Search for the cell housing the specified text and yield its [X, Y] center coordinate. 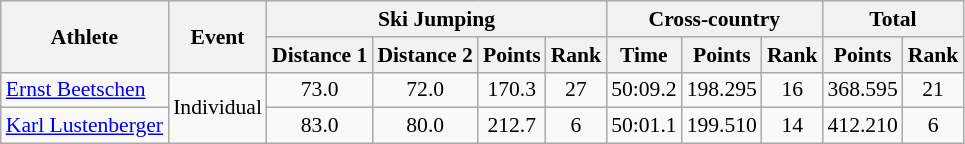
412.210 [862, 126]
80.0 [424, 126]
50:01.1 [644, 126]
Distance 1 [320, 55]
Ski Jumping [436, 19]
199.510 [722, 126]
Event [218, 36]
Athlete [84, 36]
368.595 [862, 90]
16 [792, 90]
170.3 [512, 90]
212.7 [512, 126]
Ernst Beetschen [84, 90]
Individual [218, 108]
Total [892, 19]
21 [934, 90]
14 [792, 126]
72.0 [424, 90]
Time [644, 55]
83.0 [320, 126]
Karl Lustenberger [84, 126]
198.295 [722, 90]
Distance 2 [424, 55]
50:09.2 [644, 90]
27 [576, 90]
73.0 [320, 90]
Cross-country [714, 19]
